Search for the cell housing the specified text and yield its (x, y) center coordinate. 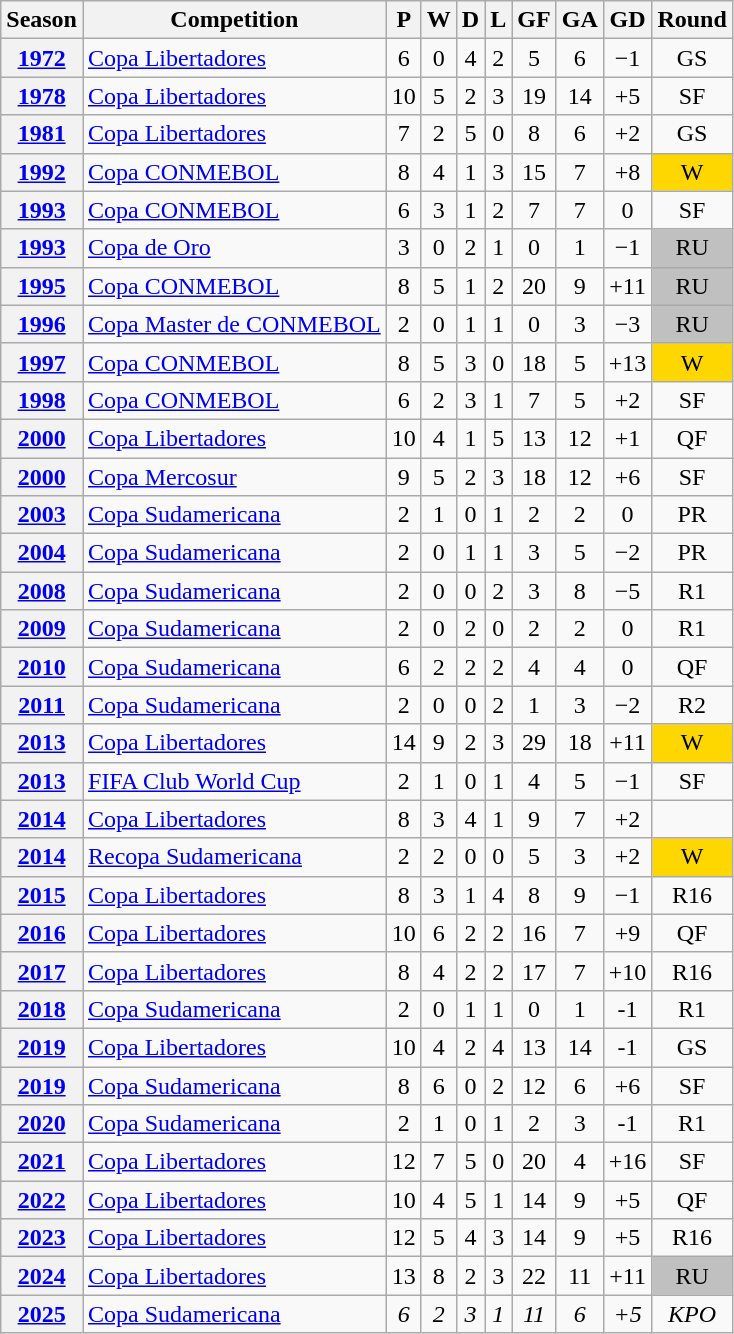
17 (534, 971)
2021 (42, 1162)
2016 (42, 933)
2023 (42, 1238)
2010 (42, 667)
2009 (42, 629)
GA (580, 20)
2024 (42, 1276)
1992 (42, 172)
Recopa Sudamericana (234, 857)
Competition (234, 20)
+9 (628, 933)
2004 (42, 553)
+8 (628, 172)
R2 (692, 705)
2017 (42, 971)
GF (534, 20)
29 (534, 743)
16 (534, 933)
2020 (42, 1124)
2003 (42, 515)
Copa de Oro (234, 248)
1972 (42, 58)
22 (534, 1276)
15 (534, 172)
2025 (42, 1314)
Round (692, 20)
P (404, 20)
1997 (42, 362)
1998 (42, 400)
1981 (42, 134)
+13 (628, 362)
D (470, 20)
2011 (42, 705)
+10 (628, 971)
Copa Master de CONMEBOL (234, 324)
1978 (42, 96)
2018 (42, 1009)
1995 (42, 286)
19 (534, 96)
+16 (628, 1162)
−3 (628, 324)
+1 (628, 438)
L (498, 20)
KPO (692, 1314)
−5 (628, 591)
FIFA Club World Cup (234, 781)
2022 (42, 1200)
1996 (42, 324)
2015 (42, 895)
Season (42, 20)
Copa Mercosur (234, 477)
GD (628, 20)
2008 (42, 591)
